Capture the cell that displays the provided text and extract its (x, y) central coordinate. 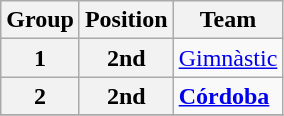
Team (228, 20)
2 (40, 96)
Position (126, 20)
Córdoba (228, 96)
1 (40, 58)
Gimnàstic (228, 58)
Group (40, 20)
